Extract the (x, y) coordinate from the center of the cell holding the provided text.  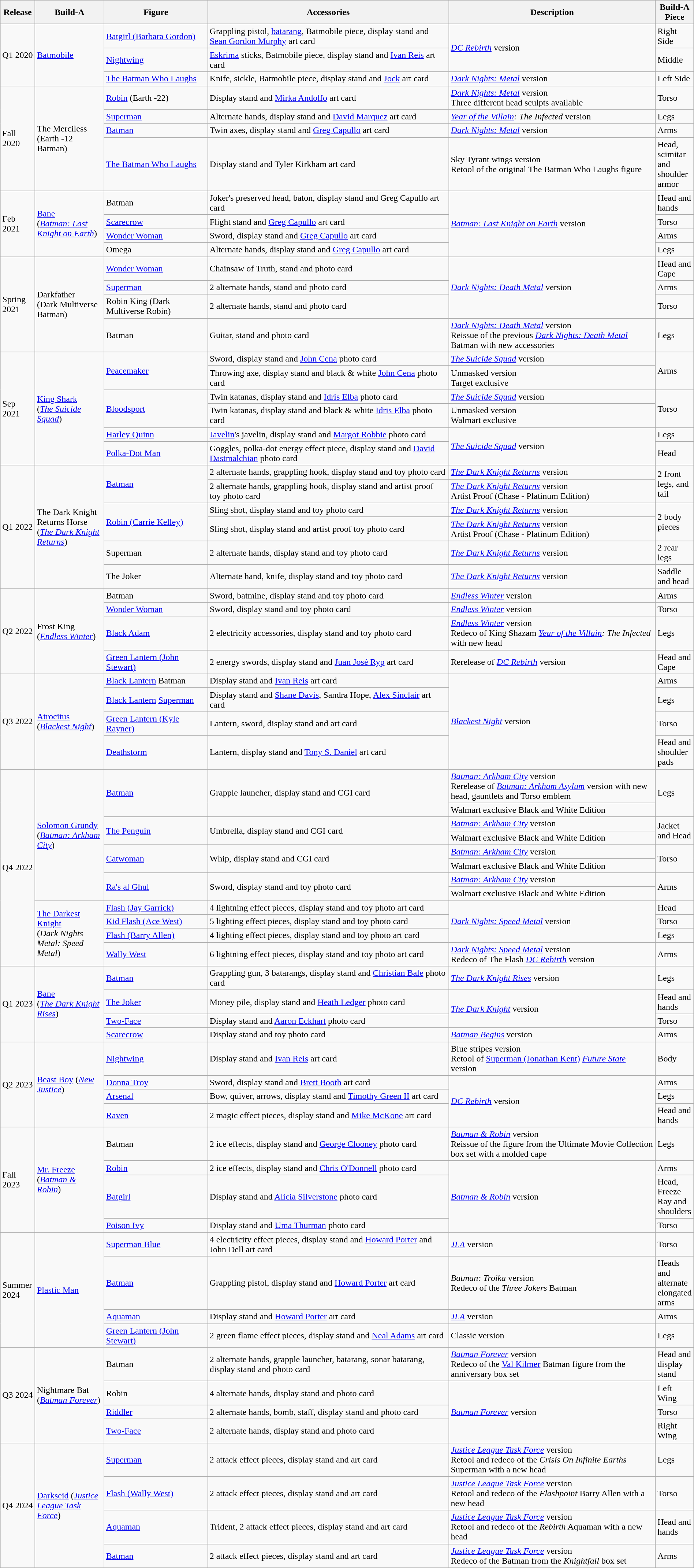
The Dark Knight version (552, 1009)
Display stand and Alicia Silverstone photo card (328, 1196)
The Merciless(Earth -12 Batman) (70, 138)
Lantern, display stand and Tony S. Daniel art card (328, 752)
Sword, display stand and John Cena photo card (328, 359)
Justice League Task Force versionRetool and redeco of the Flashpoint Barry Allen with a new head (552, 1493)
4 alternate hands, display stand and photo card (328, 1393)
Accessories (328, 12)
Superman Blue (156, 1244)
Q3 2022 (18, 722)
Chainsaw of Truth, stand and photo card (328, 268)
Sword, display stand and Brett Booth art card (328, 1082)
Q4 2022 (18, 868)
Batman: Arkham City versionRerelease of Batman: Arkham Asylum version with new head, gauntlets and Torso emblem (552, 786)
Beast Boy (New Justice) (70, 1084)
Solomon Grundy(Batman: Arkham City) (70, 835)
Bane(Batman: Last Knight on Earth) (70, 223)
Nightmare Bat (Batman Forever) (70, 1395)
Batman Forever versionRedeco of the Val Kilmer Batman figure from the anniversary box set (552, 1364)
Peacemaker (156, 371)
2 electricity accessories, display stand and toy photo card (328, 633)
Riddler (156, 1412)
Batgirl (Barbara Gordon) (156, 36)
Left Side (675, 79)
Dark Nights: Death Metal version (552, 287)
Knife, sickle, Batmobile piece, display stand and Jock art card (328, 79)
Sword, display stand and Greg Capullo art card (328, 236)
2 alternate hands, grappling hook, display stand and artist proof toy photo card (328, 491)
Dark Nights: Death Metal versionReissue of the previous Dark Nights: Death Metal Batman with new accessories (552, 335)
Kid Flash (Ace West) (156, 922)
2 rear legs (675, 552)
2 ice effects, display stand and Chris O'Donnell photo card (328, 1168)
The Penguin (156, 831)
Batman Forever version (552, 1412)
Display stand and Uma Thurman photo card (328, 1225)
Display stand and Mirka Andolfo art card (328, 97)
Batman Begins version (552, 1035)
Year of the Villain: The Infected version (552, 116)
Joker's preserved head, baton, display stand and Greg Capullo art card (328, 203)
Robin King (Dark Multiverse Robin) (156, 306)
Unmasked versionWalmart exclusive (552, 415)
Head and display stand (675, 1364)
Polka-Dot Man (156, 453)
Robin (Earth -22) (156, 97)
Rerelease of DC Rebirth version (552, 662)
2 alternate hands, grappling hook, display stand and toy photo card (328, 472)
2 energy swords, display stand and Juan José Ryp art card (328, 662)
Money pile, display stand and Heath Ledger photo card (328, 1002)
Unmasked versionTarget exclusive (552, 378)
2 alternate hands, display stand and toy photo card (328, 552)
Right Wing (675, 1431)
Grappling pistol, batarang, Batmobile piece, display stand and Sean Gordon Murphy art card (328, 36)
Poison Ivy (156, 1225)
Green Lantern (Kyle Rayner) (156, 724)
Display stand and Howard Porter art card (328, 1317)
Flash (Jay Garrick) (156, 907)
Display stand and Aaron Eckhart photo card (328, 1021)
Batmobile (70, 55)
Flight stand and Greg Capullo art card (328, 222)
Grapple launcher, display stand and CGI card (328, 793)
Q1 2023 (18, 1004)
Alternate hands, display stand and David Marquez art card (328, 116)
4 electricity effect pieces, display stand and Howard Porter and John Dell art card (328, 1244)
Summer 2024 (18, 1290)
Guitar, stand and photo card (328, 335)
Wally West (156, 954)
Darkfather(Dark Multiverse Batman) (70, 304)
Blue stripes versionRetool of Superman (Jonathan Kent) Future State version (552, 1059)
Batgirl (156, 1196)
Bow, quiver, arrows, display stand and Timothy Green II art card (328, 1096)
Middle (675, 60)
Head, Freeze Ray and shoulders (675, 1196)
Q1 2022 (18, 527)
Build-A Piece (675, 12)
Robin (Carrie Kelley) (156, 522)
Q1 2020 (18, 55)
Q2 2023 (18, 1084)
Q3 2024 (18, 1395)
Q2 2022 (18, 631)
Build-A (70, 12)
Q4 2024 (18, 1505)
Head, scimitar and shoulder armor (675, 164)
Fall 2020 (18, 138)
Classic version (552, 1335)
2 front legs, and tail (675, 484)
2 green flame effect pieces, display stand and Neal Adams art card (328, 1335)
Arsenal (156, 1096)
Lantern, sword, display stand and art card (328, 724)
5 lighting effect pieces, display stand and toy photo card (328, 922)
Left Wing (675, 1393)
Display stand and toy photo card (328, 1035)
Right Side (675, 36)
Umbrella, display stand and CGI card (328, 831)
Batman & Robin versionReissue of the figure from the Ultimate Movie Collection box set with a molded cape (552, 1144)
Heads and alternate elongated arms (675, 1283)
Ra's al Ghul (156, 886)
2 ice effects, display stand and George Clooney photo card (328, 1144)
Jacket and Head (675, 831)
Description (552, 12)
Sling shot, display stand and toy photo card (328, 510)
Deathstorm (156, 752)
Mr. Freeze (Batman & Robin) (70, 1179)
2 magic effect pieces, display stand and Mike McKone art card (328, 1115)
Goggles, polka-dot energy effect piece, display stand and David Dastmalchian photo card (328, 453)
Catwoman (156, 859)
Twin axes, display stand and Greg Capullo art card (328, 130)
Justice League Task Force versionRetool and redeco of the Crisis On Infinite Earths Superman with a new head (552, 1460)
Black Lantern Superman (156, 700)
Bloodsport (156, 409)
Sling shot, display stand and artist proof toy photo card (328, 529)
Harley Quinn (156, 434)
Batman: Last Knight on Earth version (552, 223)
Twin katanas, display stand and black & white Idris Elba photo card (328, 415)
Endless Winter versionRedeco of King Shazam Year of the Villain: The Infected with new head (552, 633)
Donna Troy (156, 1082)
4 lighting effect pieces, display stand and toy photo art card (328, 935)
Javelin's javelin, display stand and Margot Robbie photo card (328, 434)
Dark Nights: Metal versionThree different head sculpts available (552, 97)
Black Lantern Batman (156, 681)
Trident, 2 attack effect pieces, display stand and art card (328, 1527)
Figure (156, 12)
Throwing axe, display stand and black & white John Cena photo card (328, 378)
Saddle and head (675, 577)
Dark Nights: Speed Metal version (552, 921)
The Dark Knight Returns Horse(The Dark Knight Returns) (70, 527)
Batman & Robin version (552, 1196)
Head and shoulder pads (675, 752)
Omega (156, 249)
Raven (156, 1115)
Blackest Night version (552, 722)
Grappling pistol, display stand and Howard Porter art card (328, 1283)
Black Adam (156, 633)
2 body pieces (675, 522)
Feb 2021 (18, 223)
Grappling gun, 3 batarangs, display stand and Christian Bale photo card (328, 978)
Plastic Man (70, 1290)
Twin katanas, display stand and Idris Elba photo card (328, 397)
Alternate hand, knife, display stand and toy photo card (328, 577)
Frost King(Endless Winter) (70, 631)
2 alternate hands, bomb, staff, display stand and photo card (328, 1412)
Batman: Troika versionRedeco of the Three Jokers Batman (552, 1283)
Release (18, 12)
Justice League Task Force versionRetool and redeco of the Rebirth Aquaman with a new head (552, 1527)
Display stand and Shane Davis, Sandra Hope, Alex Sinclair art card (328, 700)
2 alternate hands, display stand and photo card (328, 1431)
The Darkest Knight(Dark Nights Metal: Speed Metal) (70, 933)
Body (675, 1059)
Spring 2021 (18, 304)
Dark Nights: Speed Metal versionRedeco of The Flash DC Rebirth version (552, 954)
Eskrima sticks, Batmobile piece, display stand and Ivan Reis art card (328, 60)
Flash (Barry Allen) (156, 935)
4 lightning effect pieces, display stand and toy photo art card (328, 907)
Darkseid (Justice League Task Force) (70, 1505)
Whip, display stand and CGI card (328, 859)
6 lightning effect pieces, display stand and toy photo art card (328, 954)
Fall 2023 (18, 1179)
Display stand and Tyler Kirkham art card (328, 164)
Bane(The Dark Knight Rises) (70, 1004)
Alternate hands, display stand and Greg Capullo art card (328, 249)
The Dark Knight Rises version (552, 978)
King Shark(The Suicide Squad) (70, 409)
Flash (Wally West) (156, 1493)
Atrocitus(Blackest Night) (70, 722)
Sword, batmine, display stand and toy photo card (328, 595)
2 alternate hands, grapple launcher, batarang, sonar batarang, display stand and photo card (328, 1364)
Sep 2021 (18, 409)
Justice League Task Force versionRedeco of the Batman from the Knightfall box set (552, 1556)
Sky Tyrant wings versionRetool of the original The Batman Who Laughs figure (552, 164)
